Identify which cell holds the provided text, then report its [X, Y] central coordinate. 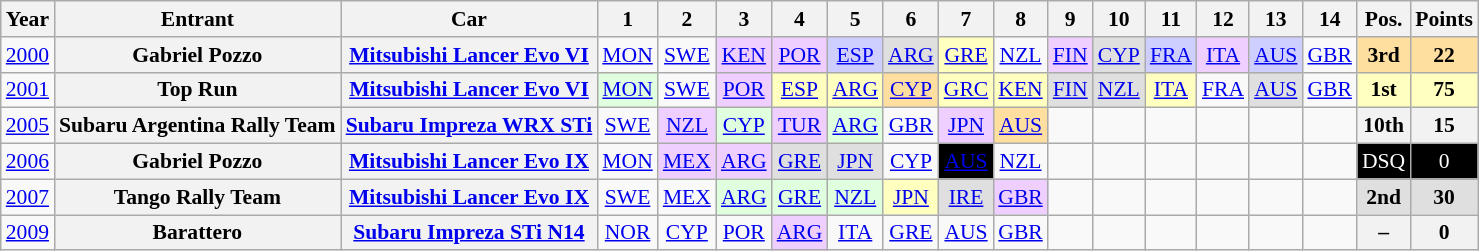
GRC [966, 90]
– [1384, 233]
11 [1171, 19]
Subaru Impreza WRX STi [470, 126]
Car [470, 19]
TUR [800, 126]
2nd [1384, 197]
2006 [28, 162]
75 [1444, 90]
IRE [966, 197]
Entrant [198, 19]
1st [1384, 90]
Barattero [198, 233]
DSQ [1384, 162]
2007 [28, 197]
8 [1020, 19]
12 [1223, 19]
Subaru Argentina Rally Team [198, 126]
30 [1444, 197]
3 [744, 19]
9 [1070, 19]
6 [911, 19]
Top Run [198, 90]
3rd [1384, 55]
Tango Rally Team [198, 197]
13 [1276, 19]
7 [966, 19]
NOR [628, 233]
4 [800, 19]
2001 [28, 90]
Subaru Impreza STi N14 [470, 233]
15 [1444, 126]
2005 [28, 126]
Points [1444, 19]
2009 [28, 233]
22 [1444, 55]
Year [28, 19]
2000 [28, 55]
14 [1330, 19]
10th [1384, 126]
1 [628, 19]
10 [1119, 19]
Pos. [1384, 19]
2 [687, 19]
5 [855, 19]
